Find where the given text appears and provide that cell's center as (x, y) coordinate. 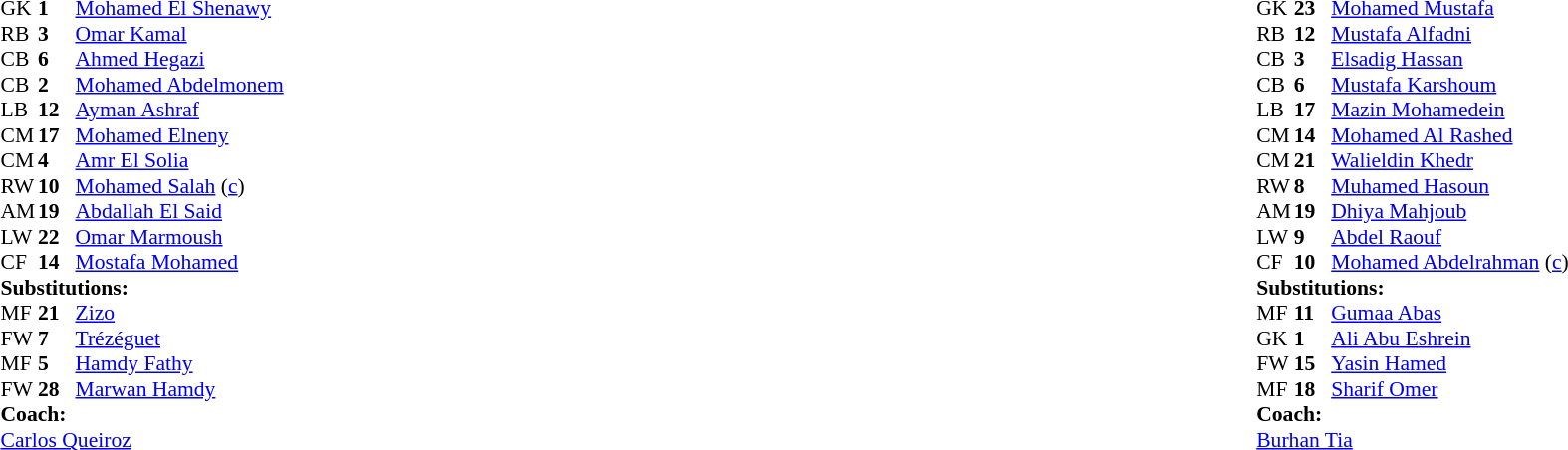
22 (57, 237)
Omar Kamal (179, 34)
Zizo (179, 314)
8 (1313, 186)
Mohamed Salah (c) (179, 186)
15 (1313, 363)
Coach: (141, 415)
11 (1313, 314)
5 (57, 363)
Substitutions: (141, 288)
18 (1313, 389)
Hamdy Fathy (179, 363)
Mohamed Elneny (179, 135)
Mohamed Abdelmonem (179, 85)
Omar Marmoush (179, 237)
4 (57, 160)
Mostafa Mohamed (179, 262)
1 (1313, 338)
Abdallah El Said (179, 212)
Ayman Ashraf (179, 111)
Amr El Solia (179, 160)
Marwan Hamdy (179, 389)
Trézéguet (179, 338)
7 (57, 338)
9 (1313, 237)
GK (1275, 338)
2 (57, 85)
28 (57, 389)
Ahmed Hegazi (179, 59)
